Locate the cell with the specified text and output its [X, Y] center coordinate. 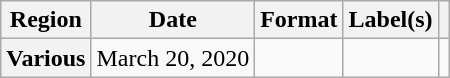
Format [299, 20]
March 20, 2020 [173, 58]
Region [46, 20]
Various [46, 58]
Label(s) [390, 20]
Date [173, 20]
